Output the [x, y] coordinate of the center of the cell containing the given text.  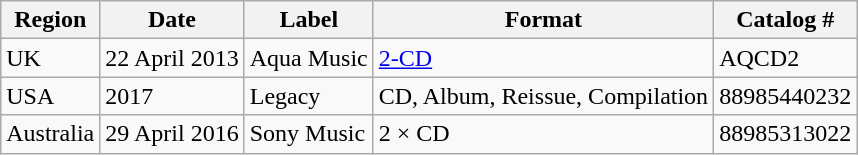
Aqua Music [308, 58]
2-CD [543, 58]
22 April 2013 [172, 58]
Region [50, 20]
2017 [172, 96]
CD, Album, Reissue, Compilation [543, 96]
Australia [50, 134]
29 April 2016 [172, 134]
Sony Music [308, 134]
88985313022 [786, 134]
Date [172, 20]
Catalog # [786, 20]
USA [50, 96]
2 × CD [543, 134]
Format [543, 20]
AQCD2 [786, 58]
88985440232 [786, 96]
Label [308, 20]
Legacy [308, 96]
UK [50, 58]
